Find where the given text appears and provide that cell's center as [x, y] coordinate. 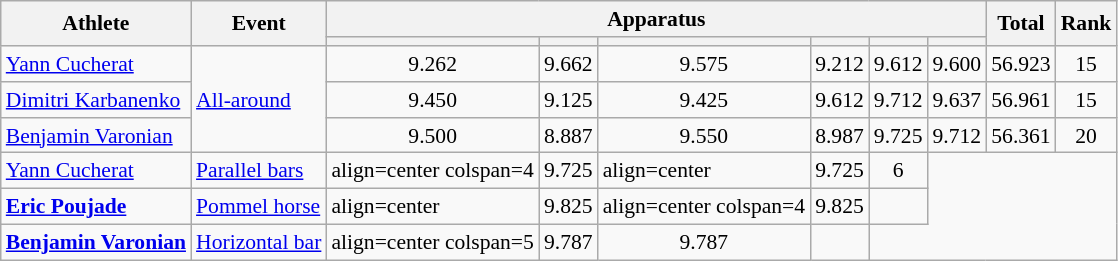
Athlete [96, 24]
Pommel horse [258, 207]
9.575 [704, 64]
9.262 [432, 64]
Horizontal bar [258, 243]
56.361 [1020, 136]
9.550 [704, 136]
All-around [258, 100]
56.923 [1020, 64]
8.987 [840, 136]
Eric Poujade [96, 207]
6 [898, 171]
Parallel bars [258, 171]
9.637 [958, 100]
8.887 [568, 136]
Event [258, 24]
9.125 [568, 100]
Apparatus [656, 19]
Dimitri Karbanenko [96, 100]
Rank [1086, 24]
9.662 [568, 64]
9.600 [958, 64]
align=center colspan=5 [432, 243]
Total [1020, 24]
20 [1086, 136]
9.425 [704, 100]
56.961 [1020, 100]
9.450 [432, 100]
9.500 [432, 136]
9.212 [840, 64]
